Determine the (X, Y) coordinate at the center of the cell enclosing the given text.  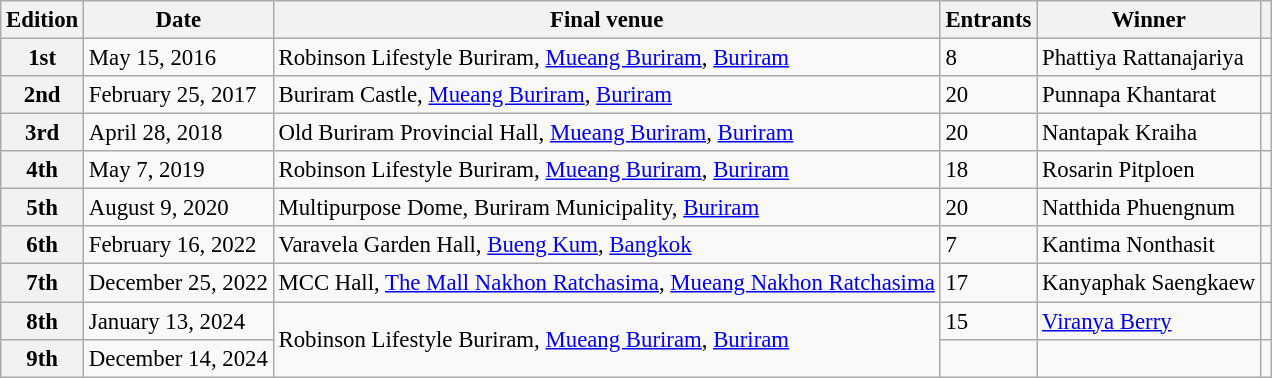
May 7, 2019 (179, 170)
April 28, 2018 (179, 133)
7th (42, 283)
Viranya Berry (1149, 321)
Nantapak Kraiha (1149, 133)
Kanyaphak Saengkaew (1149, 283)
Old Buriram Provincial Hall, Mueang Buriram, Buriram (606, 133)
Winner (1149, 20)
2nd (42, 95)
9th (42, 358)
Entrants (988, 20)
Natthida Phuengnum (1149, 208)
8th (42, 321)
February 16, 2022 (179, 245)
MCC Hall, The Mall Nakhon Ratchasima, Mueang Nakhon Ratchasima (606, 283)
5th (42, 208)
Multipurpose Dome, Buriram Municipality, Buriram (606, 208)
18 (988, 170)
Phattiya Rattanajariya (1149, 58)
February 25, 2017 (179, 95)
Buriram Castle, Mueang Buriram, Buriram (606, 95)
January 13, 2024 (179, 321)
3rd (42, 133)
August 9, 2020 (179, 208)
Final venue (606, 20)
17 (988, 283)
Kantima Nonthasit (1149, 245)
15 (988, 321)
Date (179, 20)
Punnapa Khantarat (1149, 95)
7 (988, 245)
Edition (42, 20)
Rosarin Pitploen (1149, 170)
May 15, 2016 (179, 58)
8 (988, 58)
1st (42, 58)
4th (42, 170)
December 25, 2022 (179, 283)
Varavela Garden Hall, Bueng Kum, Bangkok (606, 245)
December 14, 2024 (179, 358)
6th (42, 245)
